Identify which cell holds the provided text, then report its [x, y] central coordinate. 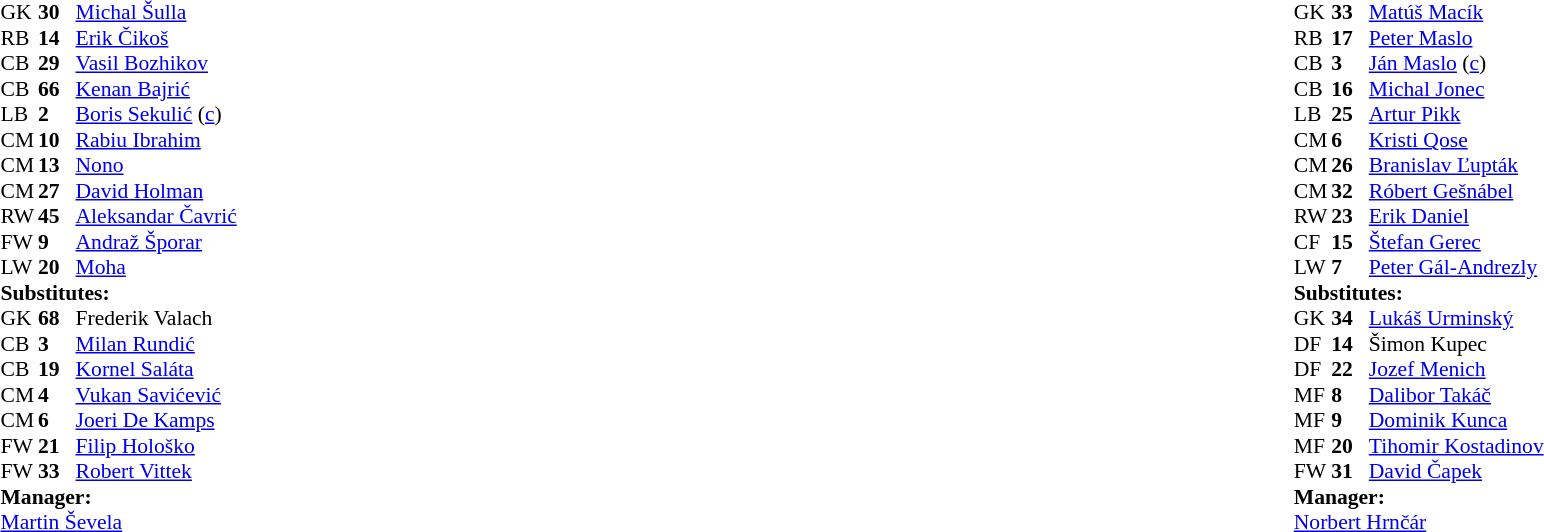
Peter Maslo [1456, 38]
Tihomir Kostadinov [1456, 446]
David Čapek [1456, 471]
22 [1350, 369]
26 [1350, 165]
Štefan Gerec [1456, 242]
Kenan Bajrić [156, 89]
32 [1350, 191]
27 [57, 191]
16 [1350, 89]
15 [1350, 242]
Kornel Saláta [156, 369]
Erik Daniel [1456, 217]
Milan Rundić [156, 344]
31 [1350, 471]
23 [1350, 217]
Michal Jonec [1456, 89]
Filip Hološko [156, 446]
7 [1350, 267]
29 [57, 63]
Vasil Bozhikov [156, 63]
Rabiu Ibrahim [156, 140]
Róbert Gešnábel [1456, 191]
Dominik Kunca [1456, 421]
Aleksandar Čavrić [156, 217]
Nono [156, 165]
34 [1350, 319]
17 [1350, 38]
8 [1350, 395]
4 [57, 395]
Michal Šulla [156, 13]
Branislav Ľupták [1456, 165]
Kristi Qose [1456, 140]
68 [57, 319]
Jozef Menich [1456, 369]
Boris Sekulić (c) [156, 115]
Moha [156, 267]
Šimon Kupec [1456, 344]
CF [1313, 242]
10 [57, 140]
Vukan Savićević [156, 395]
Artur Pikk [1456, 115]
25 [1350, 115]
Dalibor Takáč [1456, 395]
David Holman [156, 191]
Erik Čikoš [156, 38]
Andraž Šporar [156, 242]
45 [57, 217]
19 [57, 369]
13 [57, 165]
30 [57, 13]
Joeri De Kamps [156, 421]
Matúš Macík [1456, 13]
Ján Maslo (c) [1456, 63]
Peter Gál-Andrezly [1456, 267]
Frederik Valach [156, 319]
66 [57, 89]
2 [57, 115]
21 [57, 446]
Lukáš Urminský [1456, 319]
Robert Vittek [156, 471]
